Extract the (X, Y) coordinate from the center of the cell holding the provided text.  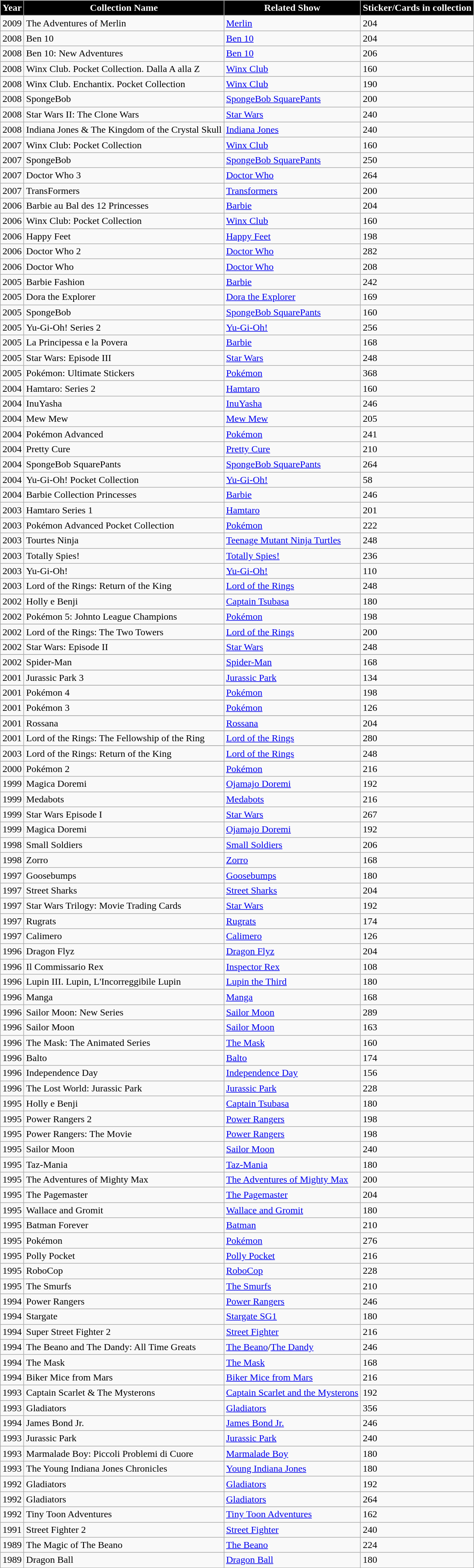
Barbie au Bal des 12 Princesses (124, 206)
Star Wars Trilogy: Movie Trading Cards (124, 906)
Marmalade Boy: Piccoli Problemi di Cuore (124, 1454)
Teenage Mutant Ninja Turtles (292, 541)
La Principessa e la Povera (124, 343)
Winx Club. Pocket Collection. Dalla A alla Z (124, 69)
276 (417, 1241)
The Beano/The Dandy (292, 1347)
Star Wars: Episode III (124, 358)
Pokémon Advanced Pocket Collection (124, 525)
Star Wars: Episode II (124, 647)
Sticker/Cards in collection (417, 8)
267 (417, 814)
Lord of the Rings: The Fellowship of the Ring (124, 738)
Year (12, 8)
282 (417, 251)
Yu-Gi-Oh! Series 2 (124, 327)
The Mask: The Animated Series (124, 1043)
Batman (292, 1225)
Star Wars II: The Clone Wars (124, 114)
Pokémon Advanced (124, 434)
250 (417, 160)
280 (417, 738)
Marmalade Boy (292, 1454)
The Magic of The Beano (124, 1545)
Power Rangers: The Movie (124, 1134)
Hamtaro Series 1 (124, 510)
Lupin the Third (292, 982)
Pokémon: Ultimate Stickers (124, 373)
Transformers (292, 191)
Jurassic Park 3 (124, 678)
Young Indiana Jones (292, 1469)
368 (417, 373)
Pokémon 4 (124, 693)
222 (417, 525)
Super Street Fighter 2 (124, 1332)
236 (417, 556)
162 (417, 1514)
Batman Forever (124, 1225)
Doctor Who 3 (124, 175)
163 (417, 1027)
Star Wars Episode I (124, 814)
Yu-Gi-Oh! Pocket Collection (124, 480)
110 (417, 571)
Related Show (292, 8)
Sailor Moon: New Series (124, 1012)
The Young Indiana Jones Chronicles (124, 1469)
241 (417, 434)
Inspector Rex (292, 967)
Merlin (292, 23)
Winx Club. Enchantix. Pocket Collection (124, 84)
Il Commissario Rex (124, 967)
Lupin III. Lupin, L'Incorreggibile Lupin (124, 982)
1991 (12, 1530)
2000 (12, 769)
The Beano (292, 1545)
Street Fighter 2 (124, 1530)
Ben 10: New Adventures (124, 54)
2009 (12, 23)
205 (417, 419)
The Beano and The Dandy: All Time Greats (124, 1347)
242 (417, 282)
58 (417, 480)
356 (417, 1408)
Barbie Fashion (124, 282)
Pokémon 2 (124, 769)
108 (417, 967)
The Adventures of Merlin (124, 23)
256 (417, 327)
Collection Name (124, 8)
224 (417, 1545)
Pokémon 3 (124, 708)
169 (417, 297)
Captain Scarlet & The Mysterons (124, 1392)
134 (417, 678)
Stargate SG1 (292, 1317)
Hamtaro: Series 2 (124, 388)
Lord of the Rings: The Two Towers (124, 632)
Power Rangers 2 (124, 1119)
Doctor Who 2 (124, 251)
Pokémon 5: Johnto League Champions (124, 616)
Barbie Collection Princesses (124, 495)
190 (417, 84)
Tourtes Ninja (124, 541)
289 (417, 1012)
The Lost World: Jurassic Park (124, 1088)
Indiana Jones (292, 130)
Indiana Jones & The Kingdom of the Crystal Skull (124, 130)
Captain Scarlet and the Mysterons (292, 1392)
208 (417, 267)
TransFormers (124, 191)
156 (417, 1073)
Stargate (124, 1317)
201 (417, 510)
